Pinpoint the cell where the given text exists, returning its [X, Y] midpoint coordinate. 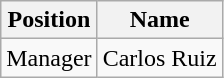
Position [49, 20]
Name [160, 20]
Carlos Ruiz [160, 58]
Manager [49, 58]
